Detect which cell encompasses the target text, then output its (x, y) center coordinate. 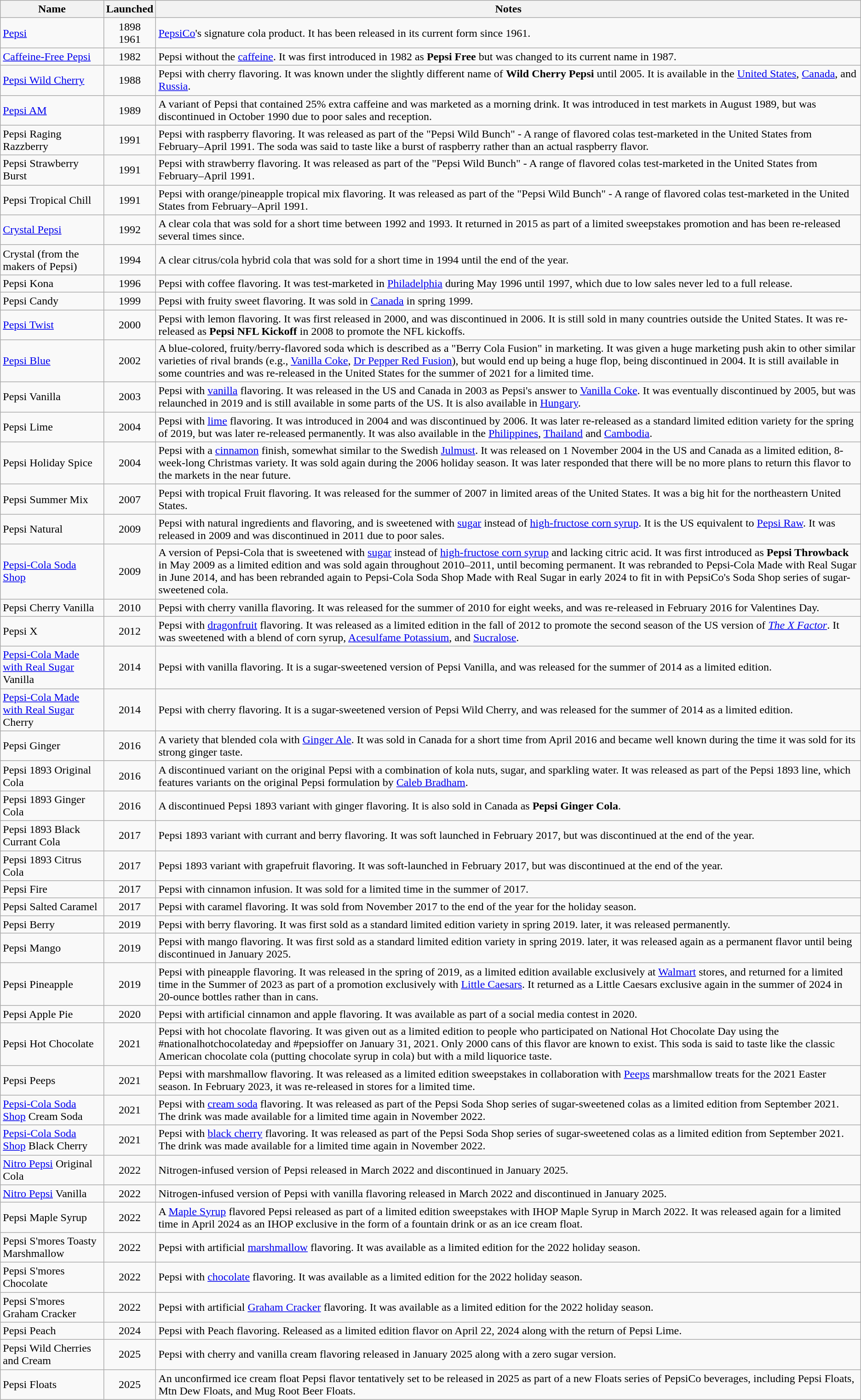
Pepsi Peeps (52, 1080)
Pepsi Floats (52, 1384)
2012 (130, 631)
Pepsi X (52, 631)
Pepsi 1893 Citrus Cola (52, 866)
Pepsi with fruity sweet flavoring. It was sold in Canada in spring 1999. (508, 301)
Pepsi (52, 33)
Pepsi 1893 Black Currant Cola (52, 835)
Pepsi S'mores Toasty Marshmallow (52, 1247)
PepsiCo's signature cola product. It has been released in its current form since 1961. (508, 33)
A discontinued Pepsi 1893 variant with ginger flavoring. It is also sold in Canada as Pepsi Ginger Cola. (508, 806)
2003 (130, 397)
2007 (130, 499)
Pepsi 1893 Original Cola (52, 775)
Pepsi S'mores Graham Cracker (52, 1307)
Name (52, 9)
Pepsi Fire (52, 889)
Pepsi-Cola Soda Shop Cream Soda (52, 1110)
1999 (130, 301)
Crystal (from the makers of Pepsi) (52, 259)
Pepsi Natural (52, 529)
Pepsi with vanilla flavoring. It is a sugar-sweetened version of Pepsi Vanilla, and was released for the summer of 2014 as a limited edition. (508, 667)
Pepsi Strawberry Burst (52, 170)
Nitro Pepsi Original Cola (52, 1170)
1996 (130, 283)
Pepsi Tropical Chill (52, 200)
Pepsi with chocolate flavoring. It was available as a limited edition for the 2022 holiday season. (508, 1277)
Pepsi Ginger (52, 746)
Pepsi Peach (52, 1331)
Pepsi-Cola Soda Shop (52, 571)
2020 (130, 1014)
Pepsi Berry (52, 924)
Pepsi Salted Caramel (52, 907)
Pepsi with Peach flavoring. Released as a limited edition flavor on April 22, 2024 along with the return of Pepsi Lime. (508, 1331)
A clear citrus/cola hybrid cola that was sold for a short time in 1994 until the end of the year. (508, 259)
Pepsi with cherry and vanilla cream flavoring released in January 2025 along with a zero sugar version. (508, 1355)
Pepsi Apple Pie (52, 1014)
Caffeine-Free Pepsi (52, 57)
Pepsi with berry flavoring. It was first sold as a standard limited edition variety in spring 2019. later, it was released permanently. (508, 924)
Pepsi Twist (52, 325)
Pepsi with coffee flavoring. It was test-marketed in Philadelphia during May 1996 until 1997, which due to low sales never led to a full release. (508, 283)
1994 (130, 259)
2002 (130, 361)
Pepsi Lime (52, 427)
1982 (130, 57)
Pepsi Kona (52, 283)
Nitro Pepsi Vanilla (52, 1193)
Pepsi-Cola Made with Real Sugar Vanilla (52, 667)
1992 (130, 230)
Launched (130, 9)
Notes (508, 9)
Pepsi AM (52, 110)
2010 (130, 608)
Pepsi with artificial cinnamon and apple flavoring. It was available as part of a social media contest in 2020. (508, 1014)
Pepsi Holiday Spice (52, 463)
Pepsi with cinnamon infusion. It was sold for a limited time in the summer of 2017. (508, 889)
Pepsi Blue (52, 361)
Pepsi-Cola Made with Real Sugar Cherry (52, 710)
Pepsi Wild Cherry (52, 80)
2024 (130, 1331)
Pepsi with caramel flavoring. It was sold from November 2017 to the end of the year for the holiday season. (508, 907)
2000 (130, 325)
18981961 (130, 33)
Pepsi Cherry Vanilla (52, 608)
Pepsi with cherry vanilla flavoring. It was released for the summer of 2010 for eight weeks, and was re-released in February 2016 for Valentines Day. (508, 608)
Crystal Pepsi (52, 230)
Pepsi Raging Razzberry (52, 140)
Nitrogen-infused version of Pepsi released in March 2022 and discontinued in January 2025. (508, 1170)
Pepsi 1893 variant with currant and berry flavoring. It was soft launched in February 2017, but was discontinued at the end of the year. (508, 835)
1989 (130, 110)
Pepsi Mango (52, 948)
Pepsi Summer Mix (52, 499)
Pepsi with cherry flavoring. It is a sugar-sweetened version of Pepsi Wild Cherry, and was released for the summer of 2014 as a limited edition. (508, 710)
Pepsi Pineapple (52, 984)
Pepsi S'mores Chocolate (52, 1277)
Pepsi Wild Cherries and Cream (52, 1355)
Pepsi 1893 variant with grapefruit flavoring. It was soft-launched in February 2017, but was discontinued at the end of the year. (508, 866)
Pepsi-Cola Soda Shop Black Cherry (52, 1140)
Pepsi Maple Syrup (52, 1217)
1988 (130, 80)
Nitrogen-infused version of Pepsi with vanilla flavoring released in March 2022 and discontinued in January 2025. (508, 1193)
Pepsi without the caffeine. It was first introduced in 1982 as Pepsi Free but was changed to its current name in 1987. (508, 57)
Pepsi with artificial marshmallow flavoring. It was available as a limited edition for the 2022 holiday season. (508, 1247)
Pepsi Vanilla (52, 397)
Pepsi Hot Chocolate (52, 1044)
Pepsi Candy (52, 301)
Pepsi 1893 Ginger Cola (52, 806)
Pepsi with artificial Graham Cracker flavoring. It was available as a limited edition for the 2022 holiday season. (508, 1307)
